Output the [x, y] coordinate of the center of the cell containing the given text.  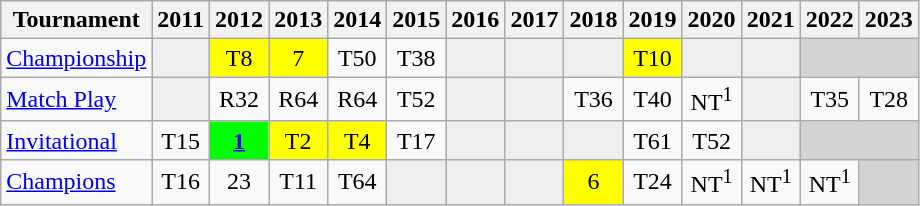
7 [298, 58]
23 [240, 182]
T28 [888, 100]
T8 [240, 58]
T4 [358, 140]
T11 [298, 182]
T61 [652, 140]
2014 [358, 20]
T16 [181, 182]
2019 [652, 20]
2011 [181, 20]
T24 [652, 182]
1 [240, 140]
2020 [712, 20]
R32 [240, 100]
T35 [830, 100]
T2 [298, 140]
2022 [830, 20]
2013 [298, 20]
Invitational [76, 140]
T36 [594, 100]
2021 [770, 20]
6 [594, 182]
T15 [181, 140]
2016 [476, 20]
2023 [888, 20]
T50 [358, 58]
Match Play [76, 100]
T17 [416, 140]
Champions [76, 182]
2012 [240, 20]
2015 [416, 20]
2017 [534, 20]
T10 [652, 58]
T64 [358, 182]
T38 [416, 58]
Tournament [76, 20]
Championship [76, 58]
T40 [652, 100]
2018 [594, 20]
